Provide the (X, Y) coordinate of the cell's center where the given text is located.  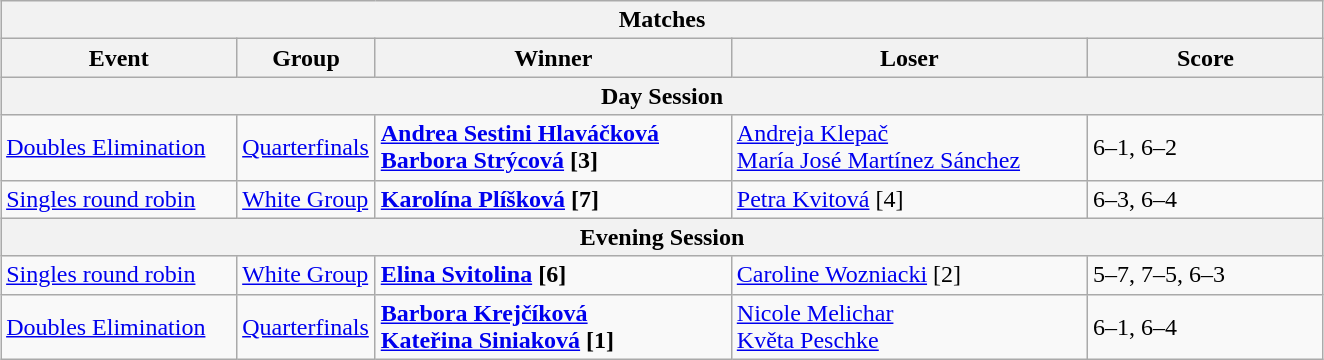
Matches (662, 20)
Andrea Sestini Hlaváčková Barbora Strýcová [3] (553, 148)
5–7, 7–5, 6–3 (1205, 275)
Day Session (662, 96)
Winner (553, 58)
Petra Kvitová [4] (909, 199)
Score (1205, 58)
Loser (909, 58)
6–3, 6–4 (1205, 199)
Evening Session (662, 237)
Caroline Wozniacki [2] (909, 275)
6–1, 6–4 (1205, 326)
Karolína Plíšková [7] (553, 199)
Barbora Krejčíková Kateřina Siniaková [1] (553, 326)
Group (306, 58)
Nicole Melichar Květa Peschke (909, 326)
Event (119, 58)
Elina Svitolina [6] (553, 275)
Andreja Klepač María José Martínez Sánchez (909, 148)
6–1, 6–2 (1205, 148)
